For the text-containing cell, return its midpoint in (X, Y) coordinate format. 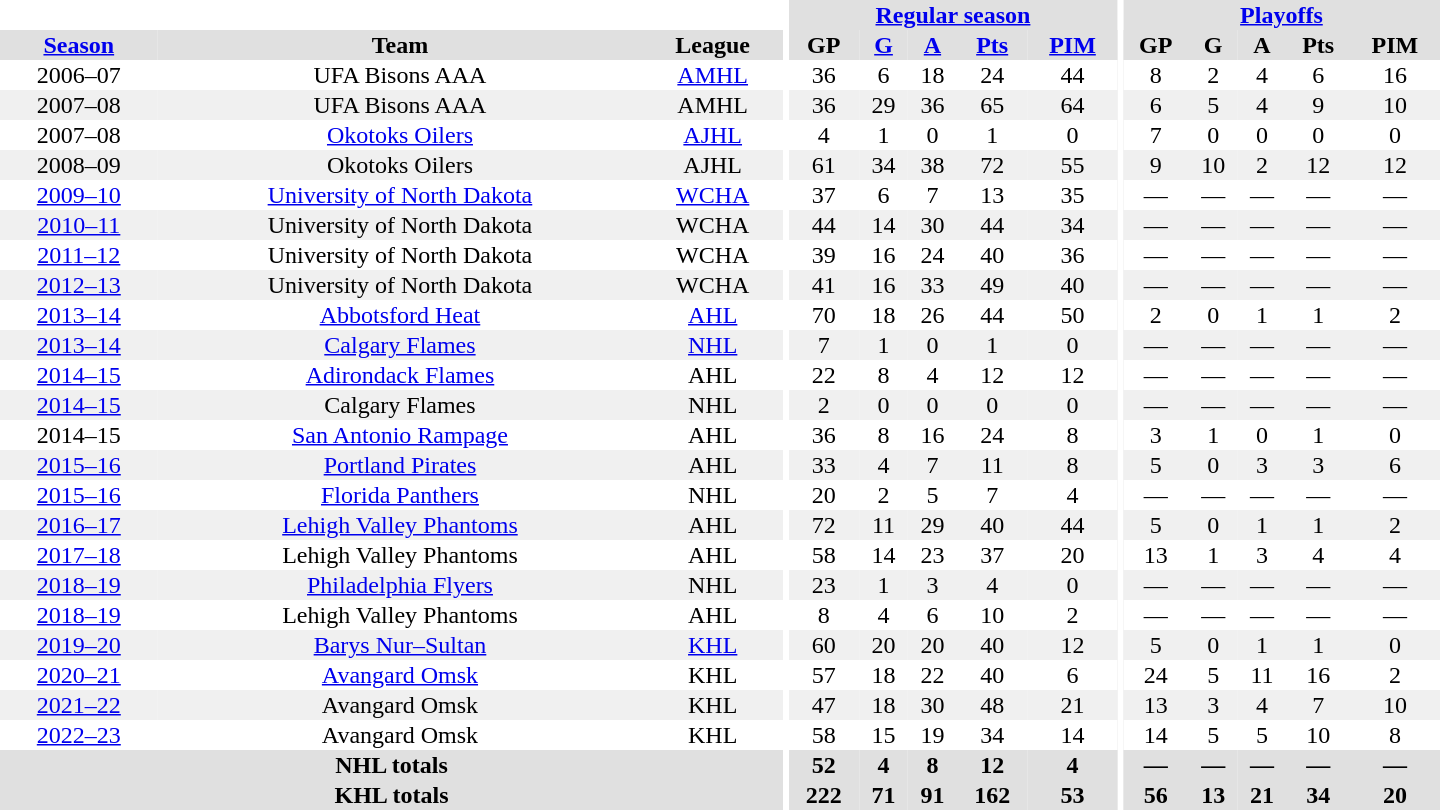
Adirondack Flames (400, 375)
Philadelphia Flyers (400, 585)
15 (884, 735)
38 (932, 165)
56 (1156, 795)
2016–17 (79, 525)
39 (824, 255)
2021–22 (79, 705)
2020–21 (79, 675)
53 (1073, 795)
41 (824, 285)
2011–12 (79, 255)
2006–07 (79, 75)
KHL totals (392, 795)
Team (400, 45)
Playoffs (1282, 15)
2019–20 (79, 645)
91 (932, 795)
47 (824, 705)
60 (824, 645)
NHL totals (392, 765)
2012–13 (79, 285)
35 (1073, 195)
64 (1073, 105)
2009–10 (79, 195)
50 (1073, 315)
19 (932, 735)
2010–11 (79, 225)
71 (884, 795)
Season (79, 45)
Abbotsford Heat (400, 315)
San Antonio Rampage (400, 435)
52 (824, 765)
Florida Panthers (400, 495)
League (712, 45)
57 (824, 675)
70 (824, 315)
222 (824, 795)
Barys Nur–Sultan (400, 645)
48 (992, 705)
2017–18 (79, 555)
Regular season (952, 15)
2022–23 (79, 735)
162 (992, 795)
65 (992, 105)
55 (1073, 165)
26 (932, 315)
Portland Pirates (400, 465)
61 (824, 165)
2008–09 (79, 165)
49 (992, 285)
